Return (x, y) of the center of cell containing provided text 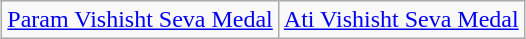
Param Vishisht Seva Medal (140, 20)
Ati Vishisht Seva Medal (401, 20)
